Scan for the cell matching the given text and deliver its [X, Y] coordinate at center. 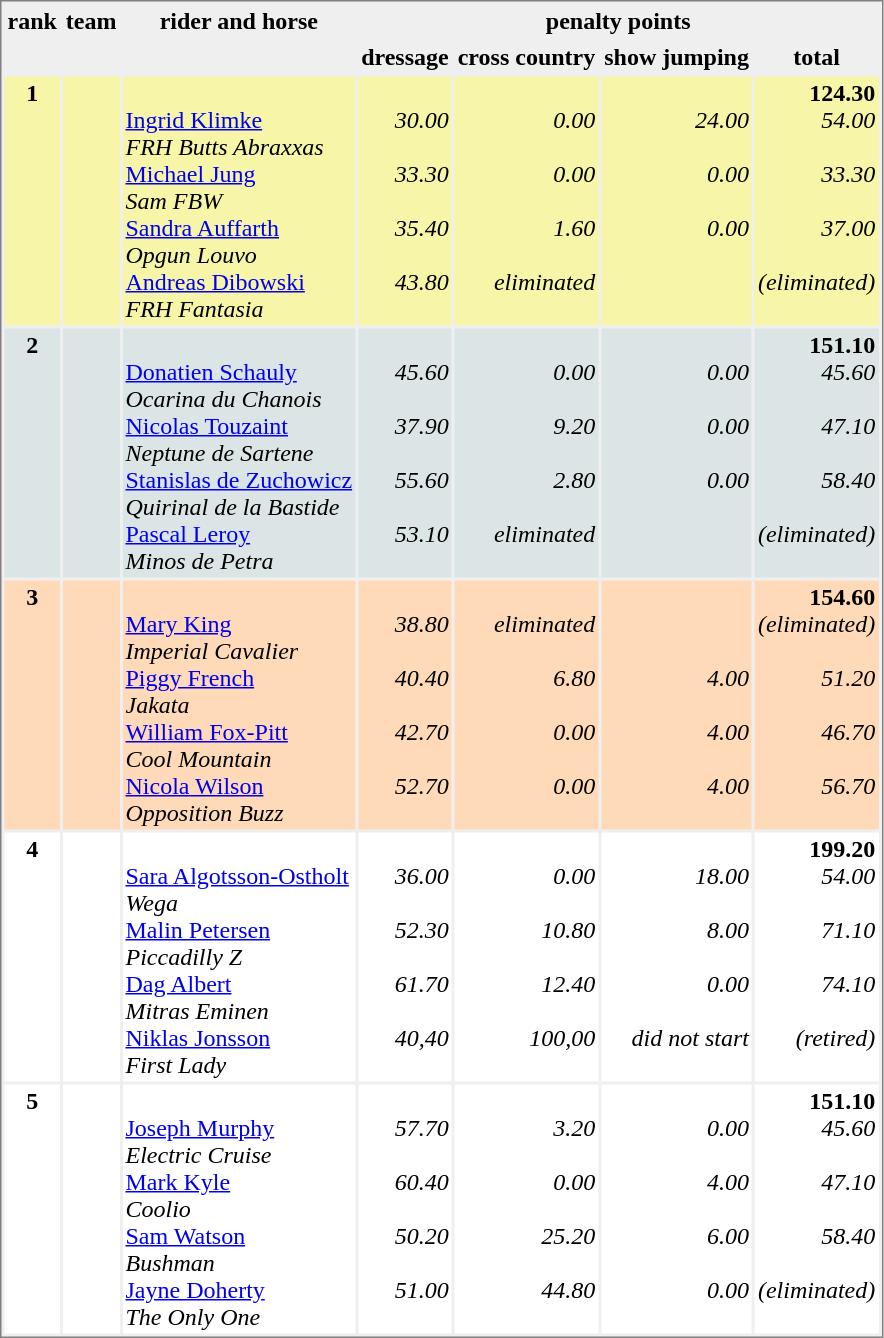
Donatien SchaulyOcarina du ChanoisNicolas TouzaintNeptune de SarteneStanislas de ZuchowiczQuirinal de la BastidePascal LeroyMinos de Petra [240, 452]
36.0052.3061.7040,40 [405, 956]
3 [32, 704]
0.000.000.00 [676, 452]
rank [32, 38]
0.000.001.60eliminated [527, 200]
0.004.006.000.00 [676, 1208]
eliminated6.800.000.00 [527, 704]
30.0033.3035.4043.80 [405, 200]
3.200.0025.2044.80 [527, 1208]
cross country [527, 56]
24.000.000.00 [676, 200]
57.7060.4050.2051.00 [405, 1208]
199.20 54.0071.1074.10(retired) [816, 956]
2 [32, 452]
124.30 54.0033.3037.00(eliminated) [816, 200]
dressage [405, 56]
4 [32, 956]
45.6037.9055.6053.10 [405, 452]
Joseph MurphyElectric CruiseMark KyleCoolioSam WatsonBushmanJayne DohertyThe Only One [240, 1208]
0.0010.8012.40100,00 [527, 956]
38.8040.4042.7052.70 [405, 704]
5 [32, 1208]
total [816, 56]
Sara Algotsson-OstholtWegaMalin PetersenPiccadilly ZDag AlbertMitras EminenNiklas JonssonFirst Lady [240, 956]
rider and horse [240, 38]
show jumping [676, 56]
1 [32, 200]
0.009.202.80eliminated [527, 452]
team [92, 38]
Ingrid KlimkeFRH Butts AbraxxasMichael JungSam FBWSandra AuffarthOpgun LouvoAndreas DibowskiFRH Fantasia [240, 200]
18.008.000.00did not start [676, 956]
4.004.004.00 [676, 704]
penalty points [618, 20]
154.60 (eliminated)51.2046.7056.70 [816, 704]
Mary KingImperial CavalierPiggy FrenchJakataWilliam Fox-PittCool MountainNicola WilsonOpposition Buzz [240, 704]
